Pinpoint the cell where the given text exists, returning its (x, y) midpoint coordinate. 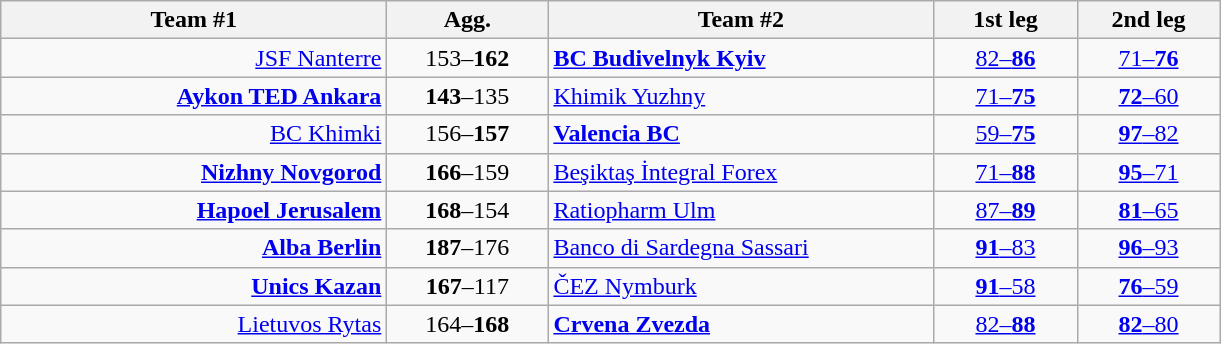
96–93 (1148, 248)
82–80 (1148, 324)
JSF Nanterre (194, 58)
Crvena Zvezda (741, 324)
71–76 (1148, 58)
Khimik Yuzhny (741, 96)
Agg. (468, 20)
Banco di Sardegna Sassari (741, 248)
Hapoel Jerusalem (194, 210)
164–168 (468, 324)
187–176 (468, 248)
59–75 (1006, 134)
Aykon TED Ankara (194, 96)
1st leg (1006, 20)
81–65 (1148, 210)
BC Khimki (194, 134)
95–71 (1148, 172)
82–86 (1006, 58)
Team #1 (194, 20)
Ratiopharm Ulm (741, 210)
97–82 (1148, 134)
156–157 (468, 134)
76–59 (1148, 286)
71–75 (1006, 96)
168–154 (468, 210)
71–88 (1006, 172)
72–60 (1148, 96)
82–88 (1006, 324)
167–117 (468, 286)
91–58 (1006, 286)
87–89 (1006, 210)
BC Budivelnyk Kyiv (741, 58)
ČEZ Nymburk (741, 286)
Alba Berlin (194, 248)
153–162 (468, 58)
166–159 (468, 172)
Unics Kazan (194, 286)
Team #2 (741, 20)
Nizhny Novgorod (194, 172)
Beşiktaş İntegral Forex (741, 172)
Lietuvos Rytas (194, 324)
2nd leg (1148, 20)
91–83 (1006, 248)
Valencia BC (741, 134)
143–135 (468, 96)
